For the text-containing cell, return its midpoint in [x, y] coordinate format. 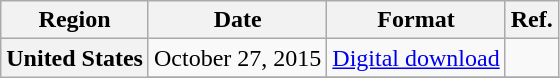
Region [75, 20]
Date [237, 20]
Ref. [532, 20]
October 27, 2015 [237, 58]
United States [75, 58]
Format [416, 20]
Digital download [416, 58]
